Return the [x, y] coordinate for the center point of the cell that contains the specified text.  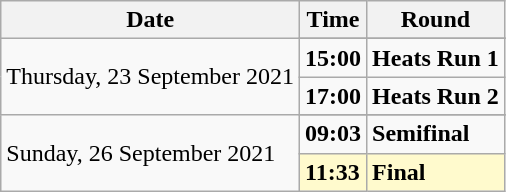
Thursday, 23 September 2021 [150, 77]
Time [334, 20]
15:00 [334, 58]
Semifinal [436, 134]
Heats Run 1 [436, 58]
11:33 [334, 172]
Heats Run 2 [436, 96]
09:03 [334, 134]
17:00 [334, 96]
Final [436, 172]
Date [150, 20]
Round [436, 20]
Sunday, 26 September 2021 [150, 153]
